Search for the cell housing the specified text and yield its (x, y) center coordinate. 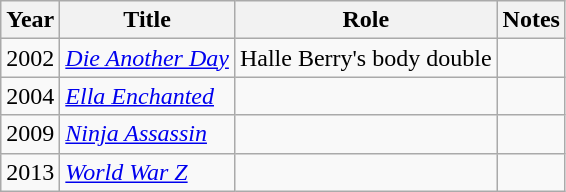
Halle Berry's body double (366, 58)
Die Another Day (148, 58)
2004 (30, 96)
Title (148, 20)
Year (30, 20)
Notes (531, 20)
2009 (30, 134)
Ninja Assassin (148, 134)
Role (366, 20)
World War Z (148, 172)
2013 (30, 172)
2002 (30, 58)
Ella Enchanted (148, 96)
